Identify which cell holds the provided text, then report its (X, Y) central coordinate. 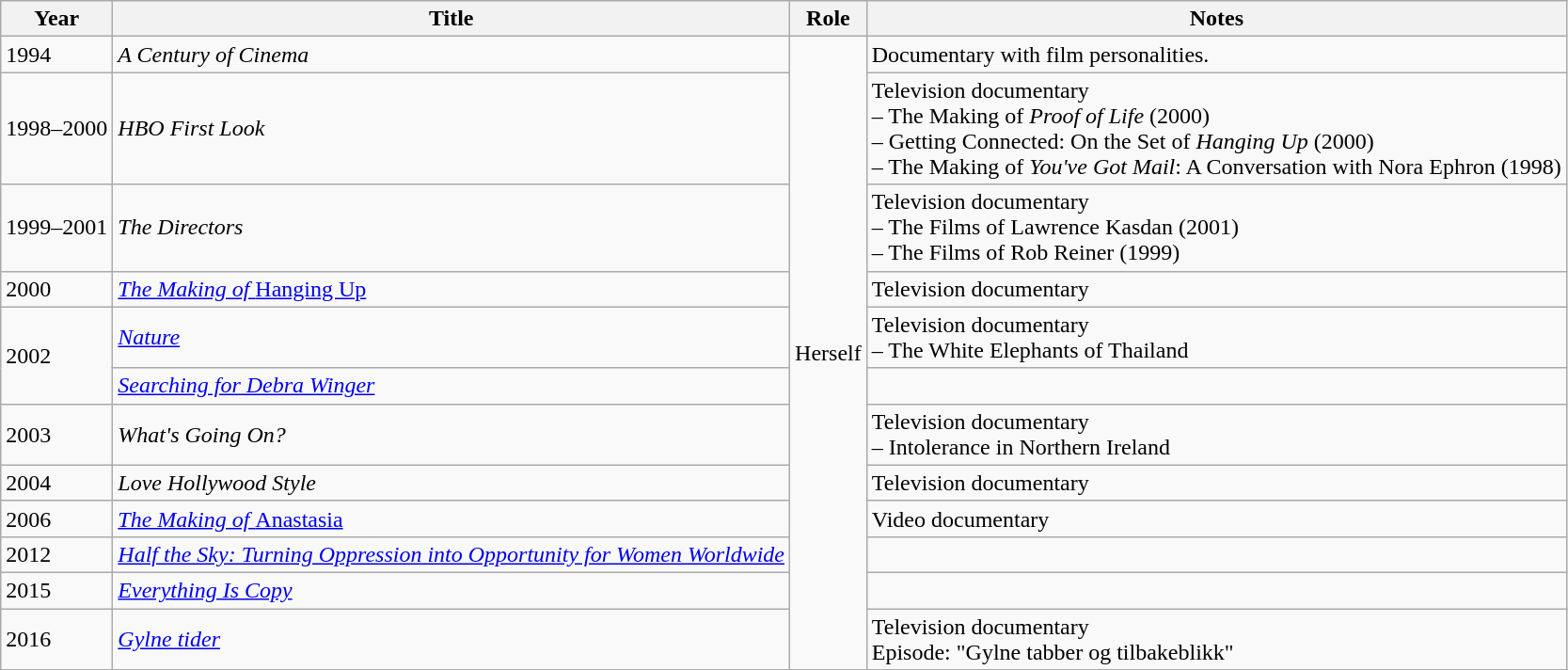
2006 (56, 518)
2012 (56, 554)
Nature (451, 337)
What's Going On? (451, 435)
1998–2000 (56, 128)
2003 (56, 435)
Television documentary– Intolerance in Northern Ireland (1216, 435)
Television documentaryEpisode: "Gylne tabber og tilbakeblikk" (1216, 638)
Television documentary– The Films of Lawrence Kasdan (2001)– The Films of Rob Reiner (1999) (1216, 228)
Searching for Debra Winger (451, 386)
A Century of Cinema (451, 55)
The Making of Hanging Up (451, 289)
Gylne tider (451, 638)
2002 (56, 356)
1994 (56, 55)
Love Hollywood Style (451, 483)
Year (56, 19)
Herself (829, 354)
Notes (1216, 19)
Television documentary– The White Elephants of Thailand (1216, 337)
Everything Is Copy (451, 590)
HBO First Look (451, 128)
Documentary with film personalities. (1216, 55)
The Directors (451, 228)
2016 (56, 638)
Video documentary (1216, 518)
2015 (56, 590)
2000 (56, 289)
1999–2001 (56, 228)
The Making of Anastasia (451, 518)
Role (829, 19)
2004 (56, 483)
Half the Sky: Turning Oppression into Opportunity for Women Worldwide (451, 554)
Title (451, 19)
